From the cell containing the given text, extract its center point as [x, y] coordinate. 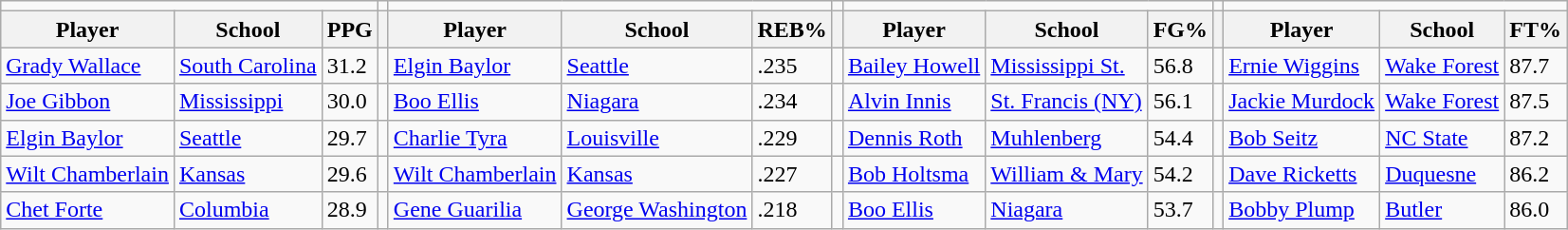
29.7 [349, 138]
29.6 [349, 174]
Butler [1442, 210]
Joe Gibbon [87, 102]
86.0 [1536, 210]
28.9 [349, 210]
Mississippi St. [1066, 66]
FT% [1536, 29]
Bob Seitz [1301, 138]
.227 [792, 174]
Bailey Howell [913, 66]
30.0 [349, 102]
REB% [792, 29]
William & Mary [1066, 174]
FG% [1180, 29]
Louisville [656, 138]
Dave Ricketts [1301, 174]
George Washington [656, 210]
South Carolina [248, 66]
87.7 [1536, 66]
Ernie Wiggins [1301, 66]
.234 [792, 102]
St. Francis (NY) [1066, 102]
Mississippi [248, 102]
86.2 [1536, 174]
Charlie Tyra [474, 138]
Columbia [248, 210]
54.4 [1180, 138]
Bob Holtsma [913, 174]
31.2 [349, 66]
Jackie Murdock [1301, 102]
.218 [792, 210]
54.2 [1180, 174]
87.2 [1536, 138]
Alvin Innis [913, 102]
56.8 [1180, 66]
Grady Wallace [87, 66]
NC State [1442, 138]
Dennis Roth [913, 138]
.235 [792, 66]
PPG [349, 29]
87.5 [1536, 102]
53.7 [1180, 210]
56.1 [1180, 102]
Bobby Plump [1301, 210]
.229 [792, 138]
Duquesne [1442, 174]
Muhlenberg [1066, 138]
Gene Guarilia [474, 210]
Chet Forte [87, 210]
